Search for the cell housing the specified text and yield its (x, y) center coordinate. 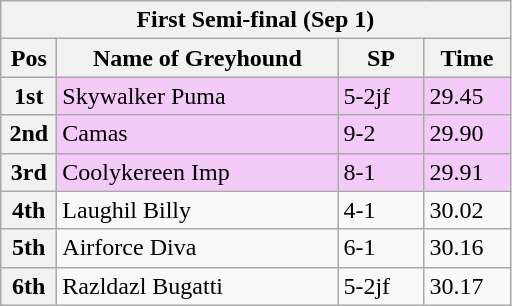
Time (467, 58)
8-1 (381, 172)
4-1 (381, 210)
Pos (29, 58)
First Semi-final (Sep 1) (256, 20)
1st (29, 96)
29.90 (467, 134)
Skywalker Puma (198, 96)
6th (29, 286)
Airforce Diva (198, 248)
2nd (29, 134)
9-2 (381, 134)
Laughil Billy (198, 210)
6-1 (381, 248)
29.91 (467, 172)
Camas (198, 134)
4th (29, 210)
Name of Greyhound (198, 58)
Razldazl Bugatti (198, 286)
Coolykereen Imp (198, 172)
29.45 (467, 96)
SP (381, 58)
30.16 (467, 248)
30.02 (467, 210)
3rd (29, 172)
5th (29, 248)
30.17 (467, 286)
